From the cell containing the given text, extract its center point as (x, y) coordinate. 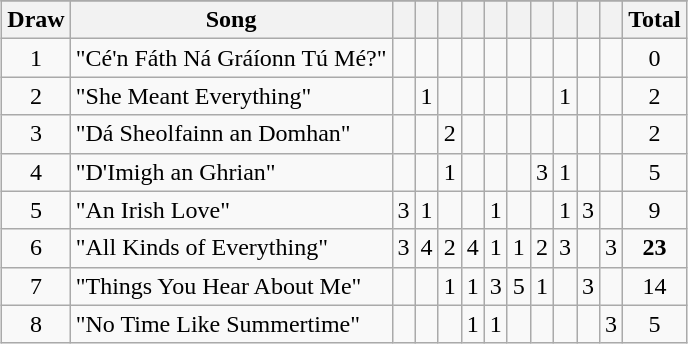
Song (231, 20)
0 (655, 58)
"All Kinds of Everything" (231, 248)
Draw (36, 20)
"She Meant Everything" (231, 96)
"Things You Hear About Me" (231, 286)
14 (655, 286)
"An Irish Love" (231, 210)
7 (36, 286)
"Dá Sheolfainn an Domhan" (231, 134)
"No Time Like Summertime" (231, 324)
8 (36, 324)
"D'Imigh an Ghrian" (231, 172)
"Cé'n Fáth Ná Gráíonn Tú Mé?" (231, 58)
6 (36, 248)
23 (655, 248)
9 (655, 210)
Total (655, 20)
